Capture the cell that displays the provided text and extract its (x, y) central coordinate. 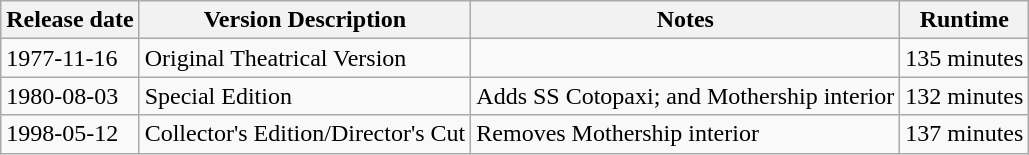
Notes (686, 20)
1977-11-16 (70, 58)
Original Theatrical Version (305, 58)
1998-05-12 (70, 134)
Collector's Edition/Director's Cut (305, 134)
Adds SS Cotopaxi; and Mothership interior (686, 96)
132 minutes (964, 96)
1980-08-03 (70, 96)
137 minutes (964, 134)
Release date (70, 20)
Removes Mothership interior (686, 134)
Version Description (305, 20)
Runtime (964, 20)
Special Edition (305, 96)
135 minutes (964, 58)
